Extract the (x, y) coordinate from the center of the cell holding the provided text.  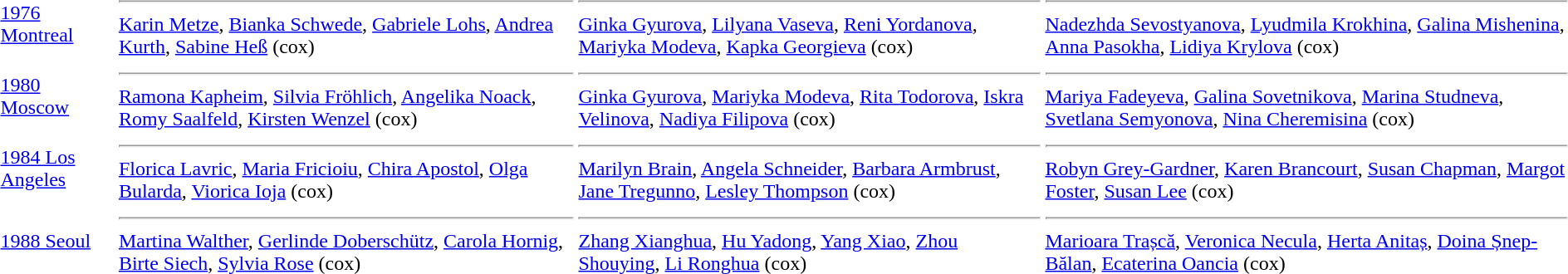
Florica Lavric, Maria Fricioiu, Chira Apostol, Olga Bularda, Viorica Ioja (cox) (345, 169)
Ginka Gyurova, Mariyka Modeva, Rita Todorova, Iskra Velinova, Nadiya Filipova (cox) (809, 96)
Marilyn Brain, Angela Schneider, Barbara Armbrust, Jane Tregunno, Lesley Thompson (cox) (809, 169)
Ramona Kapheim, Silvia Fröhlich, Angelika Noack, Romy Saalfeld, Kirsten Wenzel (cox) (345, 96)
